Search for the cell housing the specified text and yield its (x, y) center coordinate. 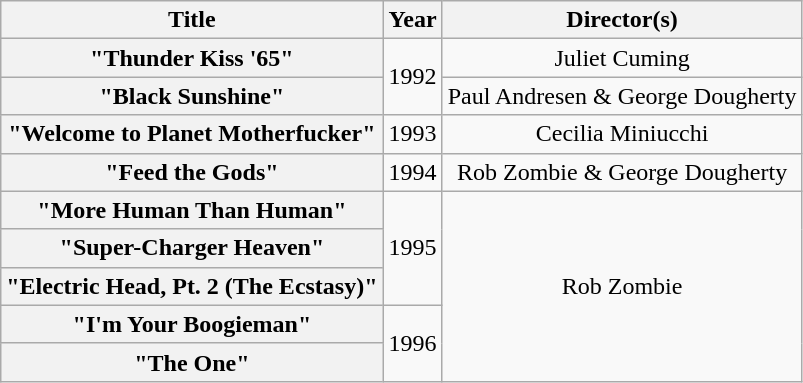
"Welcome to Planet Motherfucker" (192, 134)
Rob Zombie (622, 286)
Rob Zombie & George Dougherty (622, 172)
1993 (412, 134)
"Super-Charger Heaven" (192, 248)
"More Human Than Human" (192, 210)
"Black Sunshine" (192, 96)
Cecilia Miniucchi (622, 134)
1994 (412, 172)
Year (412, 20)
"I'm Your Boogieman" (192, 324)
Paul Andresen & George Dougherty (622, 96)
"The One" (192, 362)
"Thunder Kiss '65" (192, 58)
1992 (412, 77)
"Electric Head, Pt. 2 (The Ecstasy)" (192, 286)
1995 (412, 248)
Title (192, 20)
"Feed the Gods" (192, 172)
Director(s) (622, 20)
Juliet Cuming (622, 58)
1996 (412, 343)
